Return (X, Y) of the center of cell containing provided text 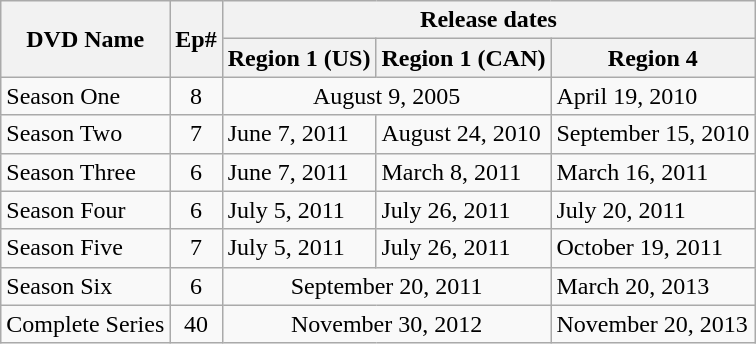
Complete Series (86, 324)
Season Six (86, 286)
Season Two (86, 134)
Region 4 (653, 58)
November 30, 2012 (386, 324)
November 20, 2013 (653, 324)
March 8, 2011 (464, 172)
Season Four (86, 210)
Season One (86, 96)
Region 1 (US) (299, 58)
August 24, 2010 (464, 134)
Season Five (86, 248)
August 9, 2005 (386, 96)
July 20, 2011 (653, 210)
September 20, 2011 (386, 286)
Region 1 (CAN) (464, 58)
40 (196, 324)
DVD Name (86, 39)
Season Three (86, 172)
March 20, 2013 (653, 286)
8 (196, 96)
October 19, 2011 (653, 248)
Ep# (196, 39)
Release dates (488, 20)
March 16, 2011 (653, 172)
September 15, 2010 (653, 134)
April 19, 2010 (653, 96)
